Pinpoint the cell where the given text exists, returning its (X, Y) midpoint coordinate. 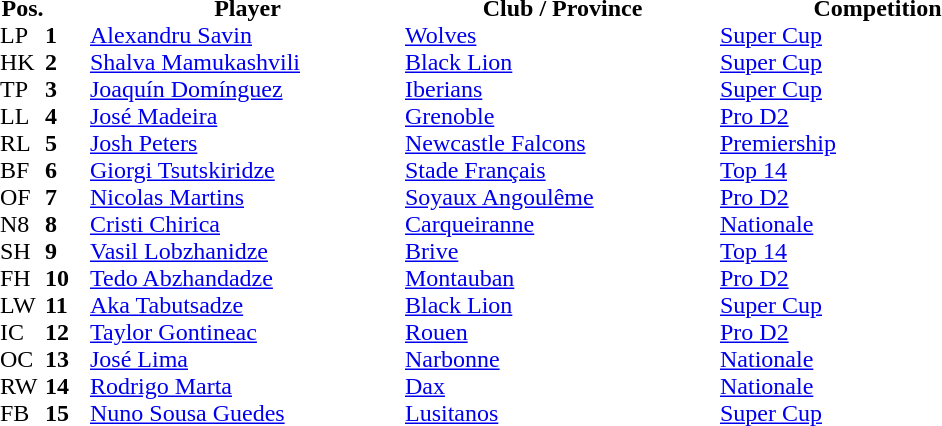
FH (22, 278)
RL (22, 144)
Dax (562, 386)
RW (22, 386)
Carqueiranne (562, 224)
Grenoble (562, 116)
6 (68, 170)
HK (22, 62)
Newcastle Falcons (562, 144)
BF (22, 170)
LP (22, 36)
José Madeira (248, 116)
LL (22, 116)
Nicolas Martins (248, 198)
Josh Peters (248, 144)
14 (68, 386)
IC (22, 332)
Aka Tabutsadze (248, 306)
12 (68, 332)
Narbonne (562, 360)
8 (68, 224)
Rouen (562, 332)
OC (22, 360)
José Lima (248, 360)
Rodrigo Marta (248, 386)
13 (68, 360)
5 (68, 144)
1 (68, 36)
OF (22, 198)
Taylor Gontineac (248, 332)
Vasil Lobzhanidze (248, 252)
SH (22, 252)
Brive (562, 252)
4 (68, 116)
Shalva Mamukashvili (248, 62)
TP (22, 90)
Cristi Chirica (248, 224)
LW (22, 306)
Joaquín Domínguez (248, 90)
11 (68, 306)
Giorgi Tsutskiridze (248, 170)
9 (68, 252)
Wolves (562, 36)
Soyaux Angoulême (562, 198)
10 (68, 278)
Iberians (562, 90)
Montauban (562, 278)
7 (68, 198)
N8 (22, 224)
3 (68, 90)
2 (68, 62)
Stade Français (562, 170)
Tedo Abzhandadze (248, 278)
Alexandru Savin (248, 36)
